Provide the (X, Y) coordinate of the cell's center where the given text is located.  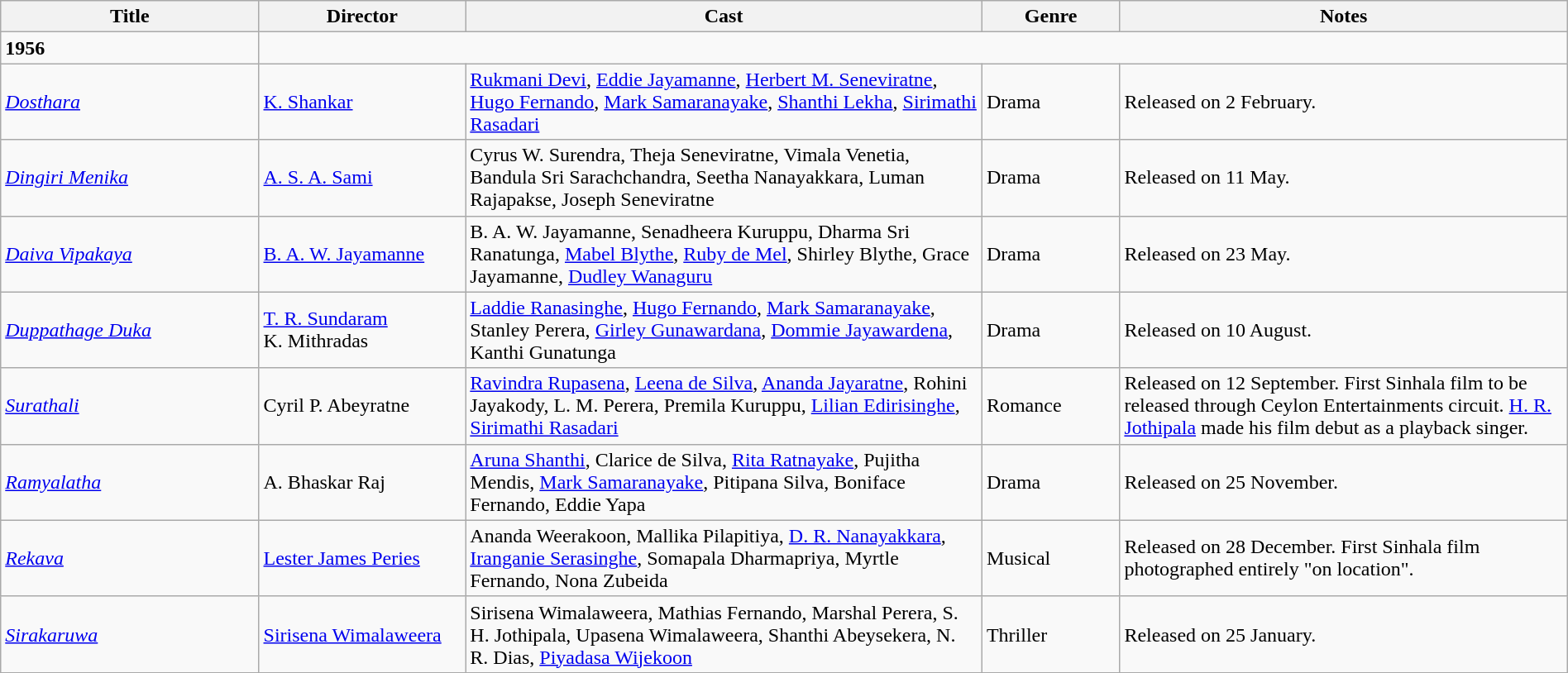
Laddie Ranasinghe, Hugo Fernando, Mark Samaranayake, Stanley Perera, Girley Gunawardana, Dommie Jayawardena, Kanthi Gunatunga (724, 330)
Ananda Weerakoon, Mallika Pilapitiya, D. R. Nanayakkara, Iranganie Serasinghe, Somapala Dharmapriya, Myrtle Fernando, Nona Zubeida (724, 558)
Rekava (130, 558)
Cast (724, 17)
Sirisena Wimalaweera (362, 634)
Released on 10 August. (1343, 330)
Cyrus W. Surendra, Theja Seneviratne, Vimala Venetia, Bandula Sri Sarachchandra, Seetha Nanayakkara, Luman Rajapakse, Joseph Seneviratne (724, 178)
Ramyalatha (130, 482)
Romance (1050, 406)
Released on 2 February. (1343, 102)
A. Bhaskar Raj (362, 482)
Thriller (1050, 634)
A. S. A. Sami (362, 178)
Genre (1050, 17)
T. R. Sundaram K. Mithradas (362, 330)
Released on 25 January. (1343, 634)
Musical (1050, 558)
Released on 11 May. (1343, 178)
Ravindra Rupasena, Leena de Silva, Ananda Jayaratne, Rohini Jayakody, L. M. Perera, Premila Kuruppu, Lilian Edirisinghe, Sirimathi Rasadari (724, 406)
Title (130, 17)
Aruna Shanthi, Clarice de Silva, Rita Ratnayake, Pujitha Mendis, Mark Samaranayake, Pitipana Silva, Boniface Fernando, Eddie Yapa (724, 482)
Surathali (130, 406)
Released on 25 November. (1343, 482)
B. A. W. Jayamanne (362, 254)
Director (362, 17)
Notes (1343, 17)
B. A. W. Jayamanne, Senadheera Kuruppu, Dharma Sri Ranatunga, Mabel Blythe, Ruby de Mel, Shirley Blythe, Grace Jayamanne, Dudley Wanaguru (724, 254)
K. Shankar (362, 102)
1956 (130, 48)
Sirakaruwa (130, 634)
Duppathage Duka (130, 330)
Dosthara (130, 102)
Sirisena Wimalaweera, Mathias Fernando, Marshal Perera, S. H. Jothipala, Upasena Wimalaweera, Shanthi Abeysekera, N. R. Dias, Piyadasa Wijekoon (724, 634)
Cyril P. Abeyratne (362, 406)
Daiva Vipakaya (130, 254)
Released on 23 May. (1343, 254)
Lester James Peries (362, 558)
Dingiri Menika (130, 178)
Rukmani Devi, Eddie Jayamanne, Herbert M. Seneviratne, Hugo Fernando, Mark Samaranayake, Shanthi Lekha, Sirimathi Rasadari (724, 102)
Released on 28 December. First Sinhala film photographed entirely "on location". (1343, 558)
